Capture the cell that displays the provided text and extract its (X, Y) central coordinate. 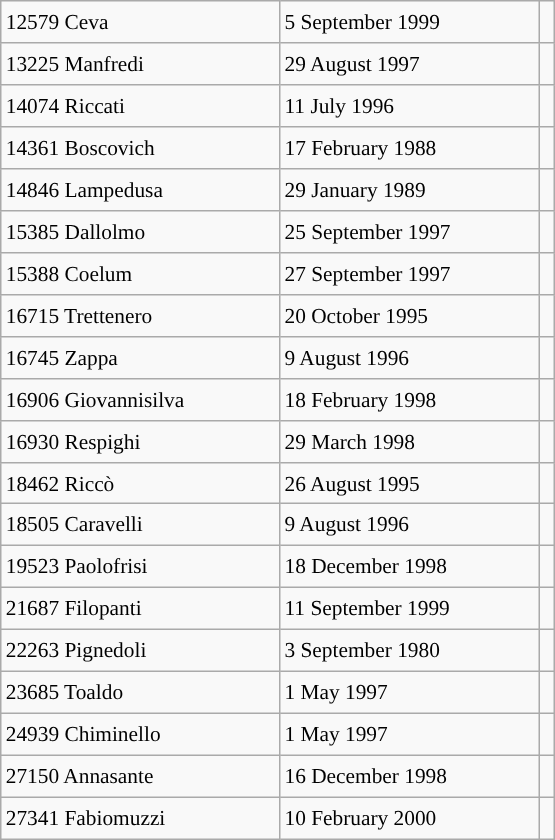
11 September 1999 (409, 609)
21687 Filopanti (140, 609)
27 September 1997 (409, 274)
17 February 1988 (409, 148)
18 December 1998 (409, 567)
26 August 1995 (409, 483)
16 December 1998 (409, 776)
14074 Riccati (140, 106)
3 September 1980 (409, 651)
5 September 1999 (409, 22)
15388 Coelum (140, 274)
19523 Paolofrisi (140, 567)
10 February 2000 (409, 818)
25 September 1997 (409, 232)
16930 Respighi (140, 441)
22263 Pignedoli (140, 651)
23685 Toaldo (140, 693)
16715 Trettenero (140, 315)
27341 Fabiomuzzi (140, 818)
29 August 1997 (409, 64)
14361 Boscovich (140, 148)
18462 Riccò (140, 483)
18505 Caravelli (140, 525)
13225 Manfredi (140, 64)
16906 Giovannisilva (140, 399)
27150 Annasante (140, 776)
16745 Zappa (140, 357)
18 February 1998 (409, 399)
29 January 1989 (409, 190)
20 October 1995 (409, 315)
12579 Ceva (140, 22)
15385 Dallolmo (140, 232)
29 March 1998 (409, 441)
11 July 1996 (409, 106)
14846 Lampedusa (140, 190)
24939 Chiminello (140, 735)
